For the text-containing cell, return its midpoint in [x, y] coordinate format. 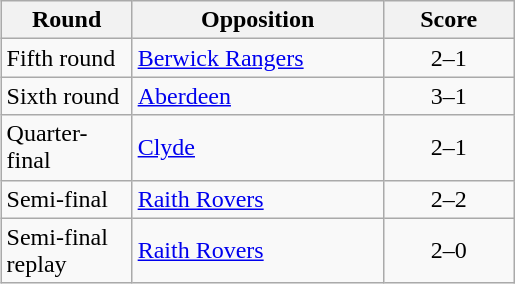
Semi-final [66, 199]
Semi-final replay [66, 250]
Aberdeen [258, 96]
Quarter-final [66, 148]
2–2 [448, 199]
2–0 [448, 250]
Round [66, 20]
Berwick Rangers [258, 58]
Fifth round [66, 58]
Clyde [258, 148]
Score [448, 20]
3–1 [448, 96]
Opposition [258, 20]
Sixth round [66, 96]
